Find where the given text appears and provide that cell's center as (X, Y) coordinate. 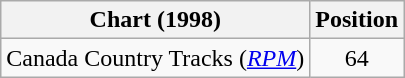
Canada Country Tracks (RPM) (156, 58)
Position (357, 20)
Chart (1998) (156, 20)
64 (357, 58)
